Find where the given text appears and provide that cell's center as [x, y] coordinate. 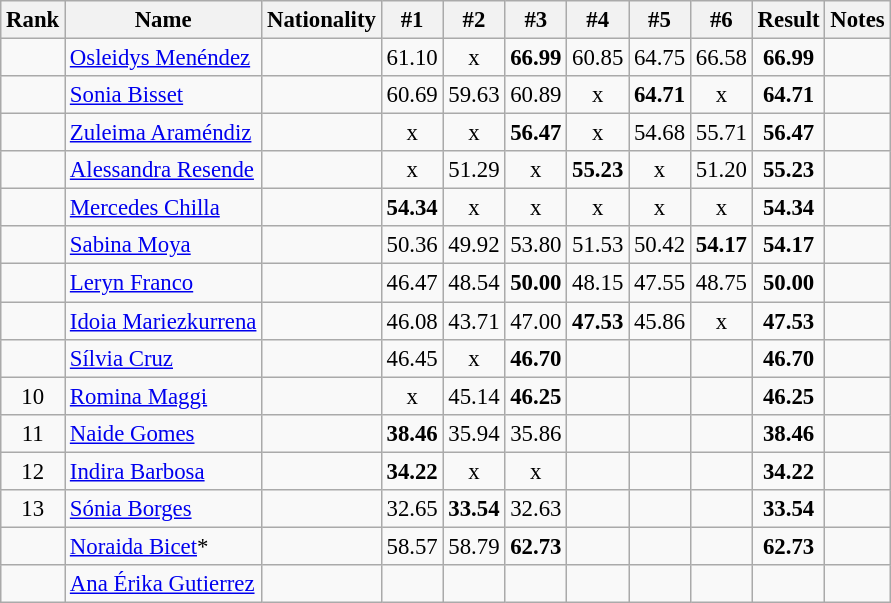
35.86 [536, 433]
50.36 [412, 245]
60.69 [412, 95]
60.89 [536, 95]
48.54 [474, 283]
66.58 [721, 58]
47.00 [536, 321]
Rank [33, 20]
43.71 [474, 321]
46.47 [412, 283]
32.63 [536, 509]
Result [788, 20]
#6 [721, 20]
47.55 [660, 283]
48.15 [598, 283]
Mercedes Chilla [164, 208]
Idoia Mariezkurrena [164, 321]
Osleidys Menéndez [164, 58]
Notes [858, 20]
51.53 [598, 245]
11 [33, 433]
45.86 [660, 321]
64.75 [660, 58]
48.75 [721, 283]
#2 [474, 20]
Nationality [322, 20]
51.29 [474, 170]
#1 [412, 20]
35.94 [474, 433]
Name [164, 20]
Ana Érika Gutierrez [164, 584]
58.57 [412, 546]
Sónia Borges [164, 509]
13 [33, 509]
Sabina Moya [164, 245]
55.71 [721, 133]
Romina Maggi [164, 396]
53.80 [536, 245]
46.08 [412, 321]
Naide Gomes [164, 433]
45.14 [474, 396]
59.63 [474, 95]
Indira Barbosa [164, 471]
54.68 [660, 133]
#3 [536, 20]
#4 [598, 20]
10 [33, 396]
61.10 [412, 58]
46.45 [412, 358]
Zuleima Araméndiz [164, 133]
Sílvia Cruz [164, 358]
58.79 [474, 546]
60.85 [598, 58]
Sonia Bisset [164, 95]
49.92 [474, 245]
Alessandra Resende [164, 170]
12 [33, 471]
51.20 [721, 170]
#5 [660, 20]
50.42 [660, 245]
Leryn Franco [164, 283]
32.65 [412, 509]
Noraida Bicet* [164, 546]
